Search for the cell housing the specified text and yield its [X, Y] center coordinate. 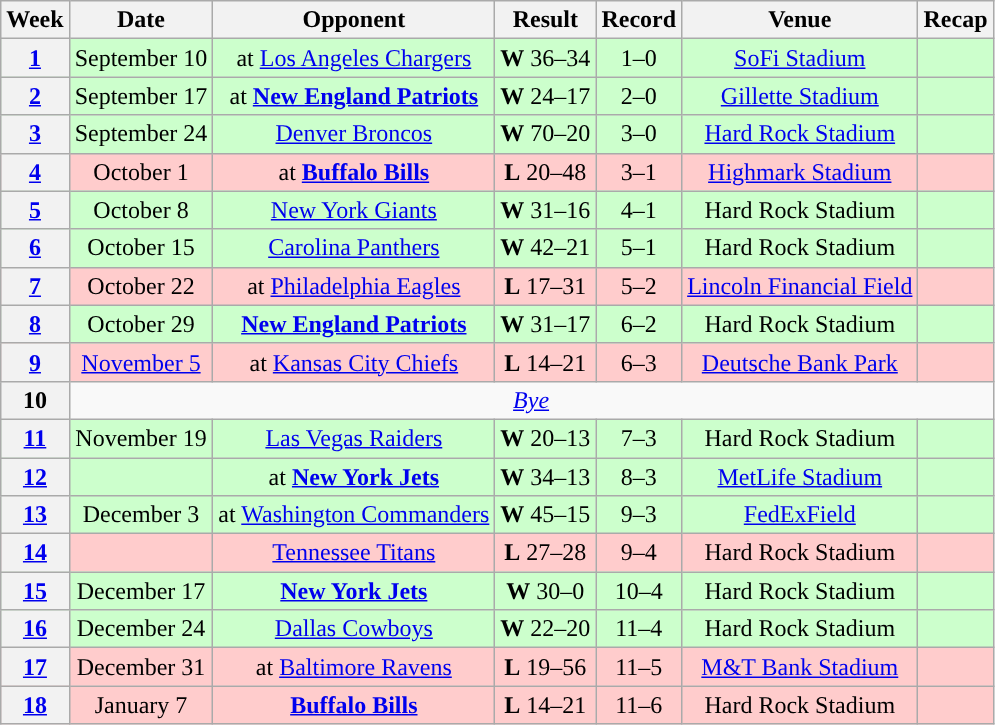
Deutsche Bank Park [800, 362]
October 8 [141, 210]
at New England Patriots [354, 96]
11–6 [639, 705]
September 10 [141, 58]
L 17–31 [546, 286]
New York Giants [354, 210]
MetLife Stadium [800, 477]
October 22 [141, 286]
3–1 [639, 172]
New England Patriots [354, 324]
9 [35, 362]
Highmark Stadium [800, 172]
10 [35, 400]
W 45–15 [546, 515]
at Philadelphia Eagles [354, 286]
Carolina Panthers [354, 248]
September 24 [141, 134]
11–5 [639, 667]
W 31–16 [546, 210]
Denver Broncos [354, 134]
New York Jets [354, 591]
5–2 [639, 286]
September 17 [141, 96]
Lincoln Financial Field [800, 286]
W 36–34 [546, 58]
Week [35, 20]
Gillette Stadium [800, 96]
7 [35, 286]
at Los Angeles Chargers [354, 58]
FedExField [800, 515]
13 [35, 515]
3–0 [639, 134]
6–3 [639, 362]
5 [35, 210]
15 [35, 591]
at New York Jets [354, 477]
8–3 [639, 477]
17 [35, 667]
2 [35, 96]
Venue [800, 20]
at Buffalo Bills [354, 172]
W 20–13 [546, 438]
Date [141, 20]
4 [35, 172]
Recap [956, 20]
W 24–17 [546, 96]
Bye [531, 400]
Record [639, 20]
18 [35, 705]
9–3 [639, 515]
2–0 [639, 96]
October 1 [141, 172]
W 42–21 [546, 248]
W 70–20 [546, 134]
SoFi Stadium [800, 58]
16 [35, 629]
1 [35, 58]
Dallas Cowboys [354, 629]
11 [35, 438]
6 [35, 248]
Las Vegas Raiders [354, 438]
Opponent [354, 20]
L 20–48 [546, 172]
Tennessee Titans [354, 553]
7–3 [639, 438]
4–1 [639, 210]
14 [35, 553]
W 34–13 [546, 477]
Result [546, 20]
December 17 [141, 591]
W 31–17 [546, 324]
12 [35, 477]
November 5 [141, 362]
9–4 [639, 553]
6–2 [639, 324]
W 22–20 [546, 629]
December 3 [141, 515]
November 19 [141, 438]
L 27–28 [546, 553]
at Washington Commanders [354, 515]
5–1 [639, 248]
M&T Bank Stadium [800, 667]
at Baltimore Ravens [354, 667]
8 [35, 324]
11–4 [639, 629]
3 [35, 134]
at Kansas City Chiefs [354, 362]
L 19–56 [546, 667]
December 24 [141, 629]
1–0 [639, 58]
October 29 [141, 324]
January 7 [141, 705]
W 30–0 [546, 591]
December 31 [141, 667]
10–4 [639, 591]
Buffalo Bills [354, 705]
October 15 [141, 248]
